Search for the cell housing the specified text and yield its [x, y] center coordinate. 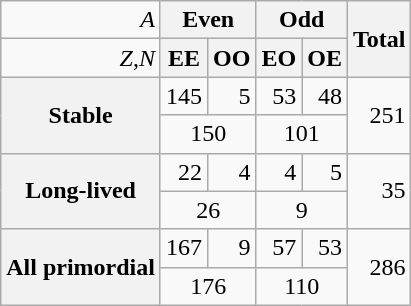
Z,N [81, 58]
150 [208, 134]
176 [208, 286]
Even [208, 20]
All primordial [81, 267]
EE [184, 58]
Stable [81, 115]
A [81, 20]
Odd [302, 20]
167 [184, 248]
OE [325, 58]
110 [302, 286]
EO [279, 58]
145 [184, 96]
57 [279, 248]
22 [184, 172]
101 [302, 134]
286 [379, 267]
35 [379, 191]
26 [208, 210]
48 [325, 96]
OO [232, 58]
Total [379, 39]
251 [379, 115]
Long-lived [81, 191]
